For the text-containing cell, return its midpoint in [X, Y] coordinate format. 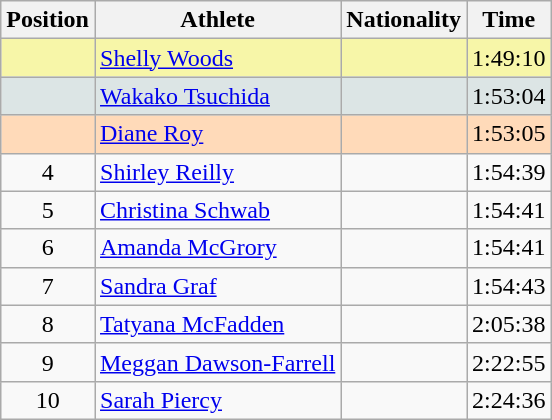
Time [509, 20]
9 [48, 362]
Christina Schwab [217, 210]
2:22:55 [509, 362]
8 [48, 324]
1:49:10 [509, 58]
Sarah Piercy [217, 400]
2:05:38 [509, 324]
10 [48, 400]
2:24:36 [509, 400]
Meggan Dawson-Farrell [217, 362]
Sandra Graf [217, 286]
Shelly Woods [217, 58]
5 [48, 210]
Amanda McGrory [217, 248]
Diane Roy [217, 134]
Nationality [404, 20]
Shirley Reilly [217, 172]
6 [48, 248]
4 [48, 172]
1:53:04 [509, 96]
Tatyana McFadden [217, 324]
1:53:05 [509, 134]
1:54:43 [509, 286]
1:54:39 [509, 172]
Position [48, 20]
7 [48, 286]
Wakako Tsuchida [217, 96]
Athlete [217, 20]
